Find where the given text appears and provide that cell's center as (X, Y) coordinate. 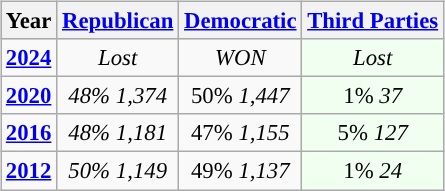
2012 (29, 171)
Democratic (240, 21)
5% 127 (373, 133)
2016 (29, 133)
1% 24 (373, 171)
WON (240, 58)
48% 1,374 (118, 96)
2024 (29, 58)
50% 1,447 (240, 96)
1% 37 (373, 96)
49% 1,137 (240, 171)
50% 1,149 (118, 171)
Republican (118, 21)
Third Parties (373, 21)
47% 1,155 (240, 133)
2020 (29, 96)
48% 1,181 (118, 133)
Year (29, 21)
